Output the (X, Y) coordinate of the center of the cell containing the given text.  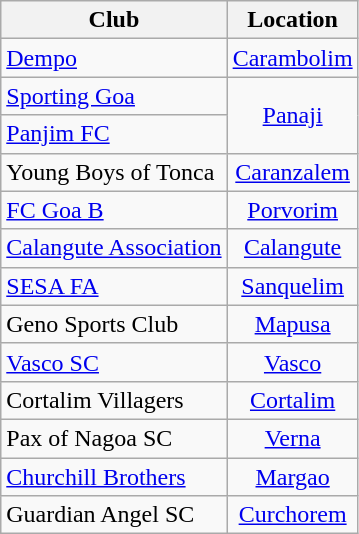
Panaji (292, 115)
Dempo (114, 58)
Pax of Nagoa SC (114, 438)
Calangute Association (114, 248)
Young Boys of Tonca (114, 172)
Curchorem (292, 515)
Location (292, 20)
Margao (292, 477)
Vasco SC (114, 362)
Cortalim Villagers (114, 400)
Calangute (292, 248)
Sporting Goa (114, 96)
Geno Sports Club (114, 324)
Mapusa (292, 324)
Verna (292, 438)
Carambolim (292, 58)
FC Goa B (114, 210)
Vasco (292, 362)
Club (114, 20)
Caranzalem (292, 172)
Panjim FC (114, 134)
Cortalim (292, 400)
SESA FA (114, 286)
Sanquelim (292, 286)
Churchill Brothers (114, 477)
Guardian Angel SC (114, 515)
Porvorim (292, 210)
